Capture the cell that displays the provided text and extract its [x, y] central coordinate. 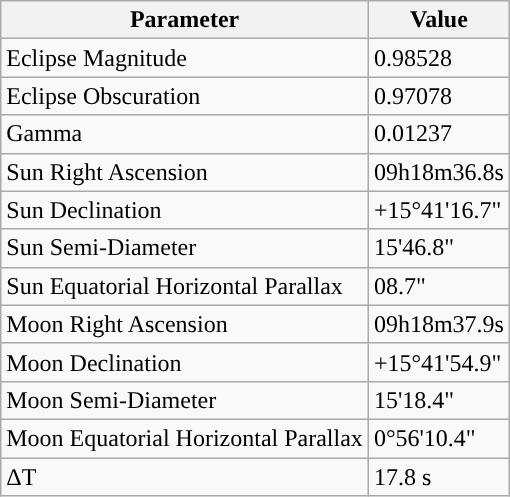
Gamma [185, 134]
Moon Semi-Diameter [185, 400]
Parameter [185, 20]
ΔT [185, 477]
09h18m37.9s [438, 324]
+15°41'54.9" [438, 362]
0°56'10.4" [438, 438]
Eclipse Obscuration [185, 96]
Sun Declination [185, 210]
09h18m36.8s [438, 172]
Sun Equatorial Horizontal Parallax [185, 286]
Sun Semi-Diameter [185, 248]
0.01237 [438, 134]
+15°41'16.7" [438, 210]
08.7" [438, 286]
Moon Declination [185, 362]
Sun Right Ascension [185, 172]
15'46.8" [438, 248]
0.97078 [438, 96]
Moon Right Ascension [185, 324]
17.8 s [438, 477]
Moon Equatorial Horizontal Parallax [185, 438]
0.98528 [438, 58]
Value [438, 20]
15'18.4" [438, 400]
Eclipse Magnitude [185, 58]
